For the text-containing cell, return its midpoint in [x, y] coordinate format. 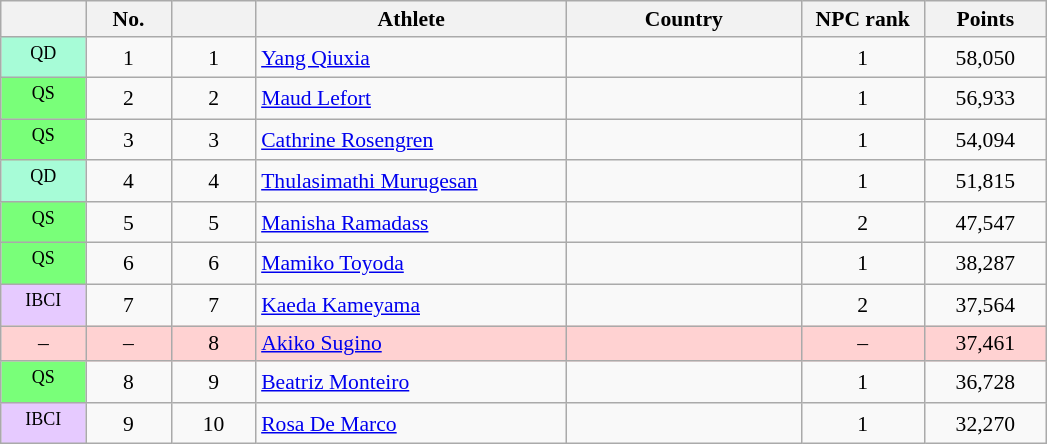
Akiko Sugino [411, 344]
No. [128, 19]
58,050 [986, 58]
Points [986, 19]
36,728 [986, 382]
Cathrine Rosengren [411, 140]
Mamiko Toyoda [411, 264]
NPC rank [862, 19]
Beatriz Monteiro [411, 382]
37,461 [986, 344]
Maud Lefort [411, 98]
38,287 [986, 264]
54,094 [986, 140]
56,933 [986, 98]
Kaeda Kameyama [411, 306]
32,270 [986, 424]
51,815 [986, 182]
Thulasimathi Murugesan [411, 182]
10 [214, 424]
Country [684, 19]
37,564 [986, 306]
Rosa De Marco [411, 424]
Athlete [411, 19]
Yang Qiuxia [411, 58]
Manisha Ramadass [411, 222]
47,547 [986, 222]
